Output the [x, y] coordinate of the center of the cell containing the given text.  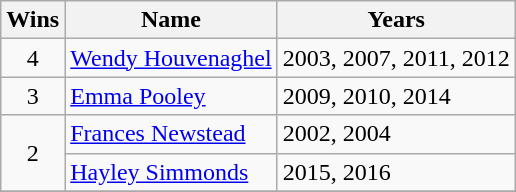
Frances Newstead [171, 134]
Hayley Simmonds [171, 172]
Wins [33, 20]
2009, 2010, 2014 [396, 96]
2003, 2007, 2011, 2012 [396, 58]
Years [396, 20]
Emma Pooley [171, 96]
2015, 2016 [396, 172]
3 [33, 96]
2002, 2004 [396, 134]
2 [33, 153]
Name [171, 20]
Wendy Houvenaghel [171, 58]
4 [33, 58]
